Output the (x, y) coordinate of the center of the cell containing the given text.  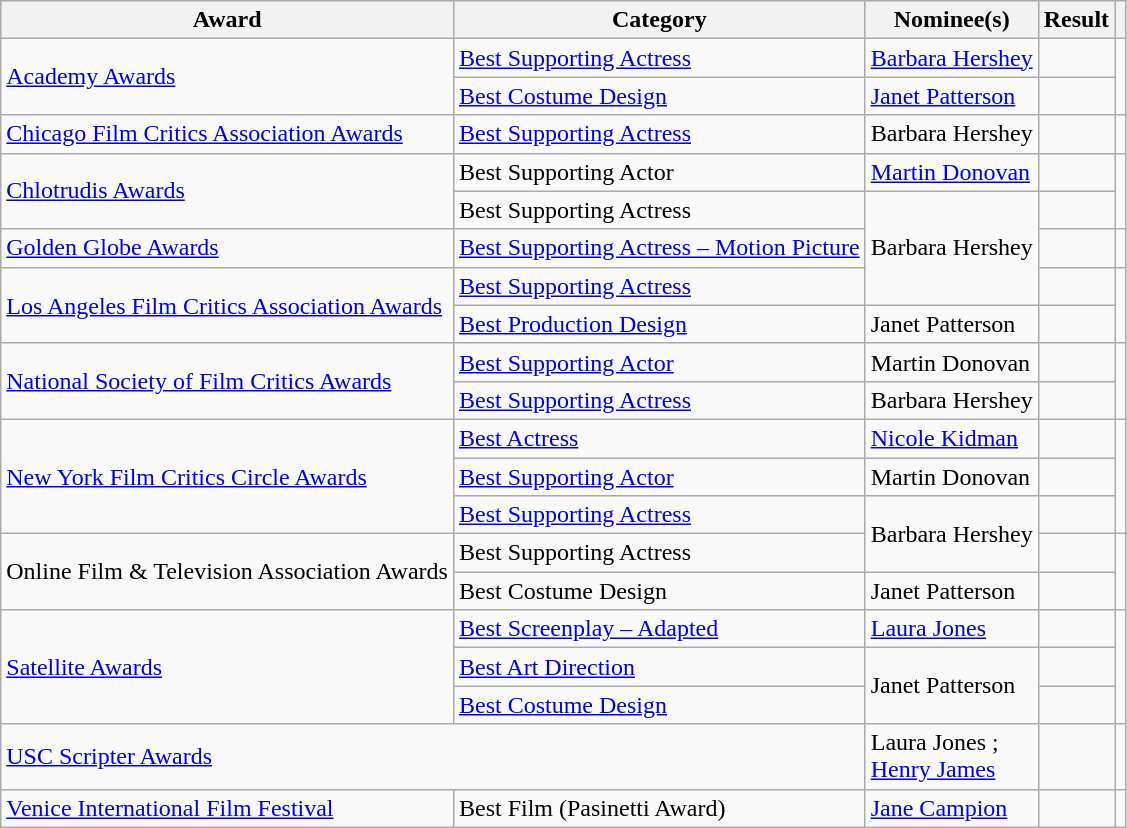
Award (228, 20)
Golden Globe Awards (228, 248)
Jane Campion (952, 808)
Best Art Direction (659, 667)
Los Angeles Film Critics Association Awards (228, 305)
USC Scripter Awards (433, 756)
Best Supporting Actress – Motion Picture (659, 248)
Laura Jones (952, 629)
Nominee(s) (952, 20)
Chicago Film Critics Association Awards (228, 134)
Best Film (Pasinetti Award) (659, 808)
Nicole Kidman (952, 438)
Satellite Awards (228, 667)
Laura Jones ; Henry James (952, 756)
Best Actress (659, 438)
Result (1076, 20)
Chlotrudis Awards (228, 191)
New York Film Critics Circle Awards (228, 476)
Best Production Design (659, 324)
Online Film & Television Association Awards (228, 572)
Best Screenplay – Adapted (659, 629)
National Society of Film Critics Awards (228, 381)
Category (659, 20)
Venice International Film Festival (228, 808)
Academy Awards (228, 77)
